Capture the cell that displays the provided text and extract its (x, y) central coordinate. 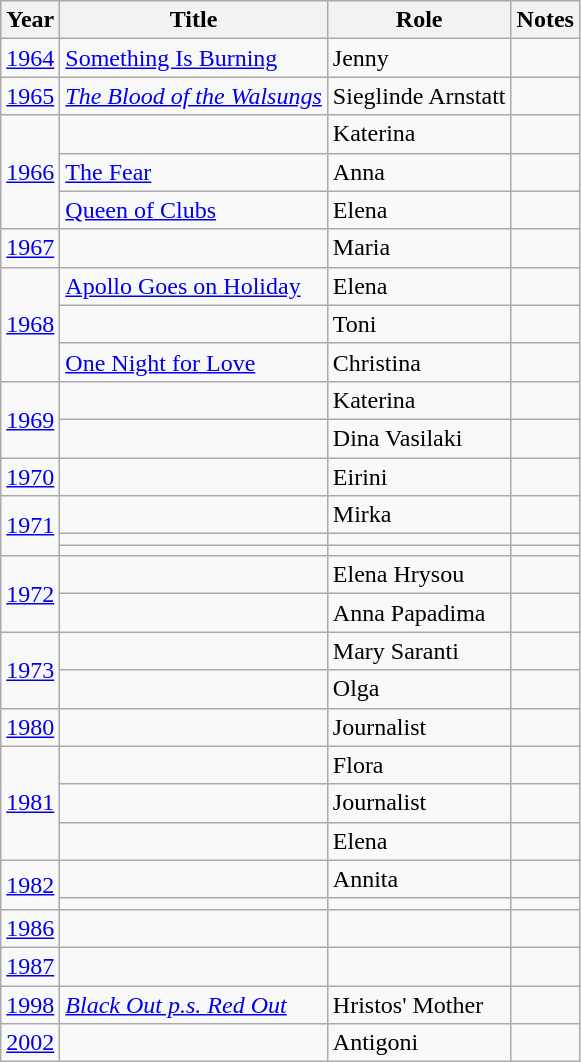
Annita (419, 879)
Mary Saranti (419, 651)
Role (419, 20)
Maria (419, 248)
Toni (419, 324)
1980 (30, 727)
Something Is Burning (194, 58)
1987 (30, 966)
1967 (30, 248)
1966 (30, 172)
Year (30, 20)
Queen of Clubs (194, 210)
Anna Papadima (419, 613)
Christina (419, 362)
Dina Vasilaki (419, 438)
Antigoni (419, 1043)
Elena Hrysou (419, 575)
Notes (545, 20)
1970 (30, 477)
1969 (30, 419)
Jenny (419, 58)
1972 (30, 594)
Mirka (419, 515)
One Night for Love (194, 362)
1965 (30, 96)
1986 (30, 928)
1998 (30, 1005)
Hristos' Mother (419, 1005)
Sieglinde Arnstatt (419, 96)
Apollo Goes on Holiday (194, 286)
2002 (30, 1043)
1973 (30, 670)
Eirini (419, 477)
Anna (419, 172)
1968 (30, 324)
1982 (30, 884)
Title (194, 20)
1981 (30, 803)
The Fear (194, 172)
1971 (30, 526)
Olga (419, 689)
1964 (30, 58)
Flora (419, 765)
The Blood of the Walsungs (194, 96)
Black Out p.s. Red Out (194, 1005)
